From the cell containing the given text, extract its center point as (X, Y) coordinate. 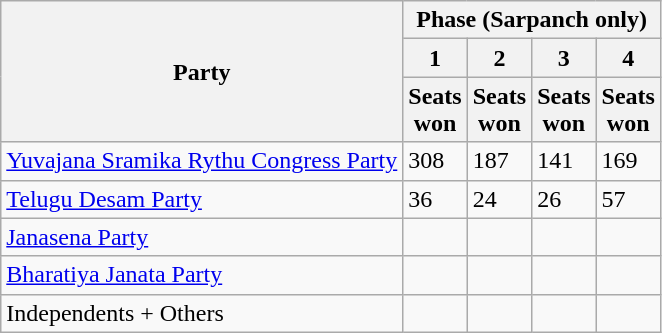
Telugu Desam Party (202, 199)
Yuvajana Sramika Rythu Congress Party (202, 161)
Bharatiya Janata Party (202, 275)
57 (628, 199)
3 (564, 58)
187 (499, 161)
24 (499, 199)
36 (435, 199)
Phase (Sarpanch only) (532, 20)
2 (499, 58)
Janasena Party (202, 237)
Party (202, 72)
169 (628, 161)
26 (564, 199)
1 (435, 58)
4 (628, 58)
308 (435, 161)
Independents + Others (202, 313)
141 (564, 161)
